Scan for the cell matching the given text and deliver its [X, Y] coordinate at center. 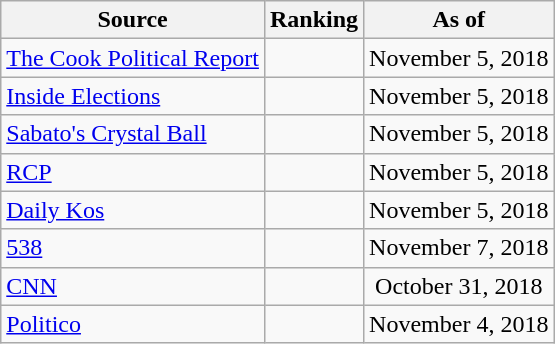
Source [133, 20]
November 7, 2018 [459, 248]
The Cook Political Report [133, 58]
October 31, 2018 [459, 286]
538 [133, 248]
Ranking [314, 20]
RCP [133, 172]
Politico [133, 324]
As of [459, 20]
Daily Kos [133, 210]
CNN [133, 286]
Inside Elections [133, 96]
Sabato's Crystal Ball [133, 134]
November 4, 2018 [459, 324]
